Search for the cell housing the specified text and yield its (x, y) center coordinate. 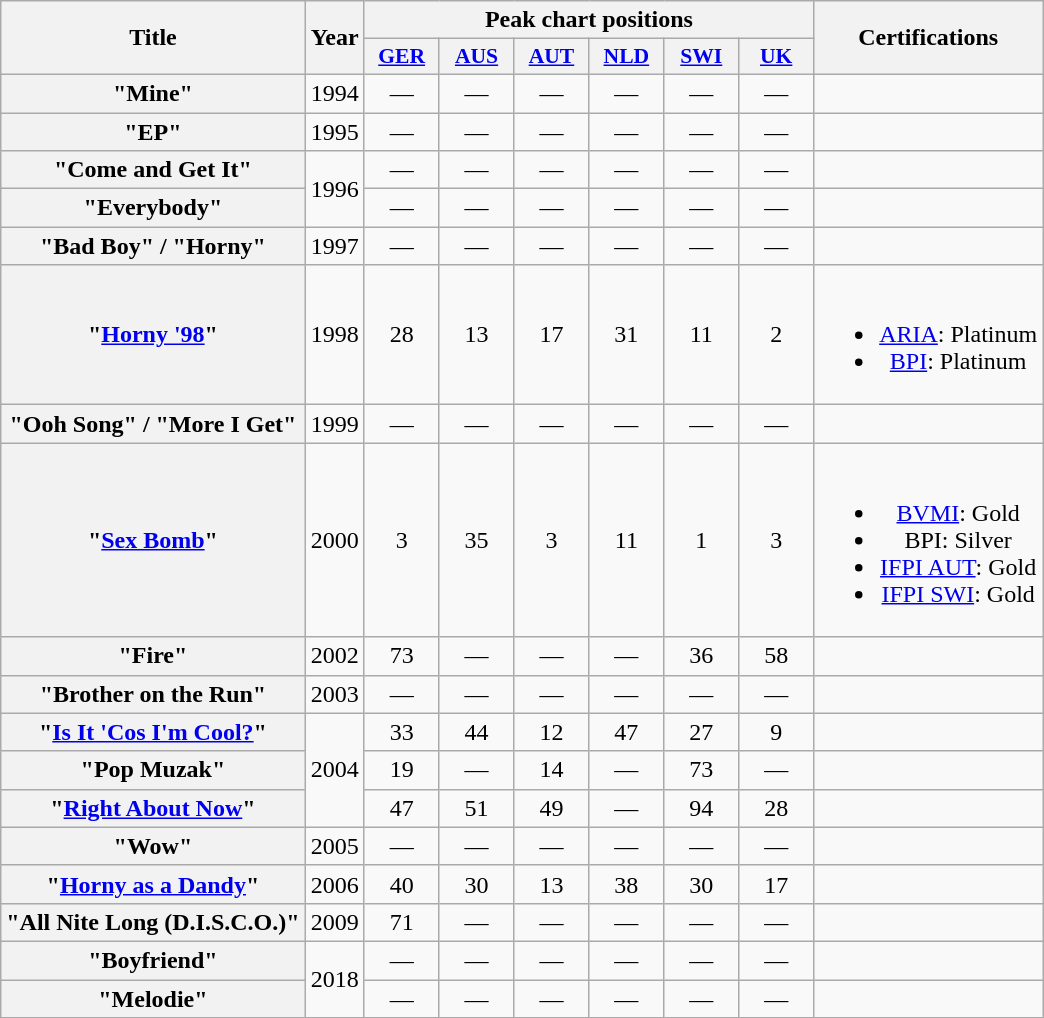
NLD (626, 57)
94 (702, 808)
38 (626, 884)
"Mine" (153, 93)
"Horny as a Dandy" (153, 884)
36 (702, 656)
27 (702, 732)
Peak chart positions (588, 20)
"Right About Now" (153, 808)
1996 (334, 189)
Year (334, 38)
Certifications (928, 38)
2018 (334, 979)
Title (153, 38)
"Is It 'Cos I'm Cool?" (153, 732)
"Everybody" (153, 208)
GER (402, 57)
2005 (334, 846)
"Come and Get It" (153, 170)
1999 (334, 424)
58 (776, 656)
"Boyfriend" (153, 960)
"Wow" (153, 846)
"Brother on the Run" (153, 694)
"Pop Muzak" (153, 770)
AUT (552, 57)
2004 (334, 770)
2009 (334, 922)
2006 (334, 884)
71 (402, 922)
1998 (334, 335)
35 (476, 540)
"Bad Boy" / "Horny" (153, 246)
44 (476, 732)
9 (776, 732)
2 (776, 335)
1997 (334, 246)
12 (552, 732)
1995 (334, 131)
1994 (334, 93)
49 (552, 808)
40 (402, 884)
ARIA: PlatinumBPI: Platinum (928, 335)
2002 (334, 656)
31 (626, 335)
14 (552, 770)
BVMI: GoldBPI: SilverIFPI AUT: GoldIFPI SWI: Gold (928, 540)
"EP" (153, 131)
"Horny '98" (153, 335)
1 (702, 540)
"Fire" (153, 656)
2003 (334, 694)
"Sex Bomb" (153, 540)
"All Nite Long (D.I.S.C.O.)" (153, 922)
SWI (702, 57)
19 (402, 770)
AUS (476, 57)
2000 (334, 540)
UK (776, 57)
"Ooh Song" / "More I Get" (153, 424)
"Melodie" (153, 999)
33 (402, 732)
51 (476, 808)
